Search for the cell housing the specified text and yield its [x, y] center coordinate. 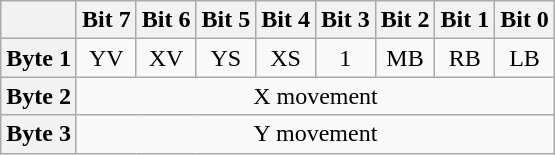
Bit 0 [525, 20]
1 [345, 58]
Bit 3 [345, 20]
MB [405, 58]
Bit 7 [106, 20]
RB [465, 58]
Bit 5 [226, 20]
Bit 6 [166, 20]
Bit 1 [465, 20]
Bit 4 [286, 20]
Byte 3 [39, 134]
YS [226, 58]
XV [166, 58]
YV [106, 58]
XS [286, 58]
Byte 1 [39, 58]
LB [525, 58]
Y movement [315, 134]
Bit 2 [405, 20]
Byte 2 [39, 96]
X movement [315, 96]
